Provide the [X, Y] coordinate of the cell's center where the given text is located.  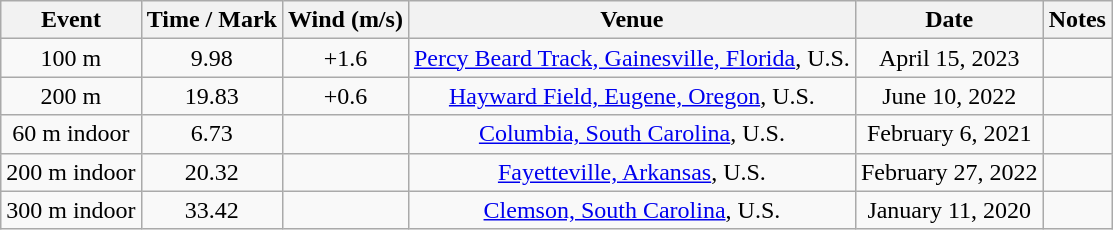
Notes [1077, 20]
Clemson, South Carolina, U.S. [632, 210]
Wind (m/s) [345, 20]
February 6, 2021 [949, 134]
June 10, 2022 [949, 96]
200 m indoor [71, 172]
April 15, 2023 [949, 58]
60 m indoor [71, 134]
Event [71, 20]
100 m [71, 58]
February 27, 2022 [949, 172]
Columbia, South Carolina, U.S. [632, 134]
19.83 [212, 96]
Venue [632, 20]
300 m indoor [71, 210]
Fayetteville, Arkansas, U.S. [632, 172]
Percy Beard Track, Gainesville, Florida, U.S. [632, 58]
6.73 [212, 134]
20.32 [212, 172]
January 11, 2020 [949, 210]
Time / Mark [212, 20]
Hayward Field, Eugene, Oregon, U.S. [632, 96]
9.98 [212, 58]
+1.6 [345, 58]
200 m [71, 96]
+0.6 [345, 96]
33.42 [212, 210]
Date [949, 20]
